Search for the cell housing the specified text and yield its (x, y) center coordinate. 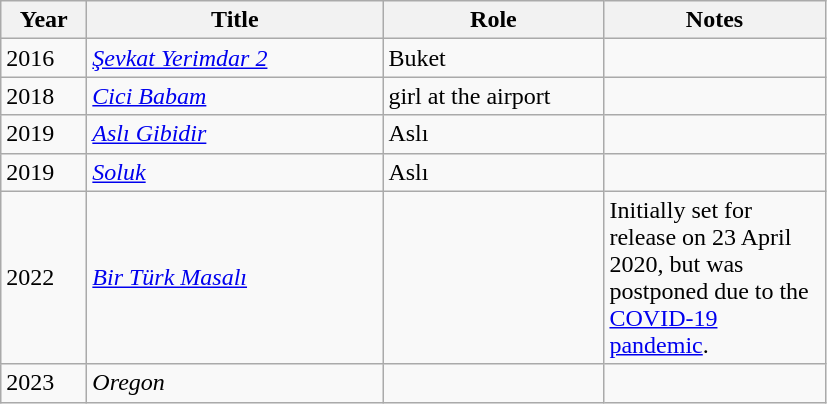
Title (235, 20)
Aslı Gibidir (235, 134)
Buket (494, 58)
Year (44, 20)
Oregon (235, 383)
Bir Türk Masalı (235, 278)
Soluk (235, 172)
girl at the airport (494, 96)
2016 (44, 58)
2023 (44, 383)
Şevkat Yerimdar 2 (235, 58)
Role (494, 20)
Cici Babam (235, 96)
Initially set for release on 23 April 2020, but was postponed due to the COVID-19 pandemic. (714, 278)
2022 (44, 278)
Notes (714, 20)
2018 (44, 96)
